Provide the [X, Y] coordinate of the cell's center where the given text is located.  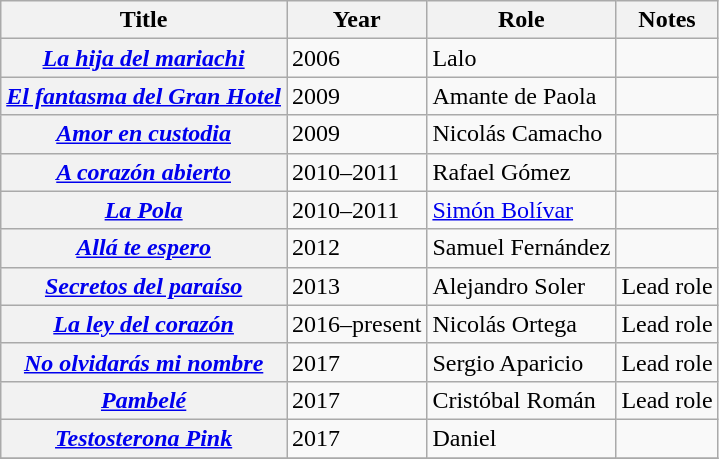
Testosterona Pink [144, 438]
Notes [667, 20]
La hija del mariachi [144, 58]
Amante de Paola [522, 96]
Alejandro Soler [522, 286]
Simón Bolívar [522, 210]
Secretos del paraíso [144, 286]
Allá te espero [144, 248]
Title [144, 20]
La ley del corazón [144, 324]
El fantasma del Gran Hotel [144, 96]
2013 [356, 286]
Year [356, 20]
Sergio Aparicio [522, 362]
Cristóbal Román [522, 400]
No olvidarás mi nombre [144, 362]
Pambelé [144, 400]
Rafael Gómez [522, 172]
La Pola [144, 210]
Daniel [522, 438]
2006 [356, 58]
A corazón abierto [144, 172]
Role [522, 20]
Nicolás Ortega [522, 324]
Lalo [522, 58]
Amor en custodia [144, 134]
2012 [356, 248]
Samuel Fernández [522, 248]
Nicolás Camacho [522, 134]
2016–present [356, 324]
